Detect which cell encompasses the target text, then output its (X, Y) center coordinate. 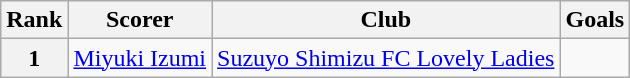
Goals (595, 20)
Rank (34, 20)
Miyuki Izumi (140, 58)
1 (34, 58)
Club (386, 20)
Scorer (140, 20)
Suzuyo Shimizu FC Lovely Ladies (386, 58)
